For the text-containing cell, return its midpoint in [x, y] coordinate format. 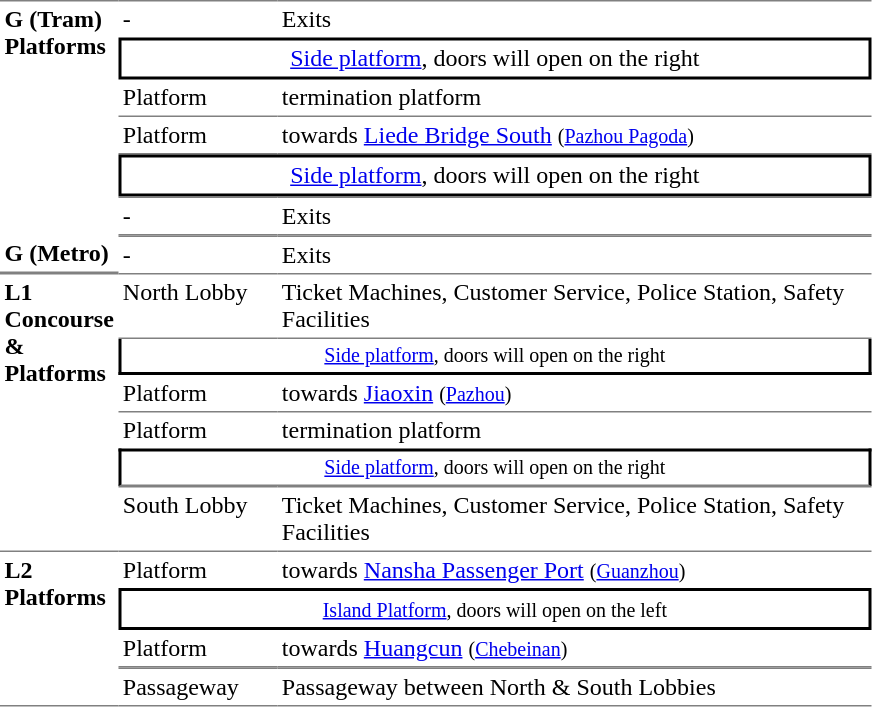
towards Liede Bridge South (Pazhou Pagoda) [574, 136]
G (Tram)Platforms [59, 118]
Island Platform, doors will open on the left [494, 609]
Passageway [198, 688]
G (Metro) [59, 255]
towards Huangcun (Chebeinan) [574, 649]
Passageway between North & South Lobbies [574, 688]
L1Concourse & Platforms [59, 412]
South Lobby [198, 519]
North Lobby [198, 306]
towards Nansha Passenger Port (Guanzhou) [574, 570]
L2Platforms [59, 629]
towards Jiaoxin (Pazhou) [574, 394]
